Return [X, Y] of the center of cell containing provided text 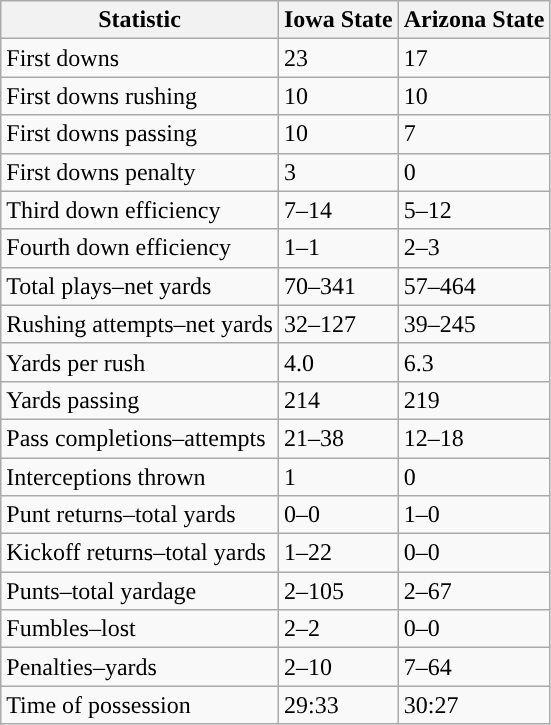
Kickoff returns–total yards [140, 553]
7–64 [474, 667]
1–22 [338, 553]
Yards passing [140, 400]
3 [338, 172]
Fourth down efficiency [140, 248]
2–2 [338, 629]
4.0 [338, 362]
Rushing attempts–net yards [140, 324]
First downs passing [140, 134]
Interceptions thrown [140, 477]
Iowa State [338, 20]
57–464 [474, 286]
Pass completions–attempts [140, 438]
21–38 [338, 438]
5–12 [474, 210]
Statistic [140, 20]
Total plays–net yards [140, 286]
219 [474, 400]
30:27 [474, 705]
6.3 [474, 362]
First downs penalty [140, 172]
2–10 [338, 667]
Arizona State [474, 20]
Third down efficiency [140, 210]
Fumbles–lost [140, 629]
17 [474, 58]
First downs [140, 58]
7–14 [338, 210]
70–341 [338, 286]
2–67 [474, 591]
Yards per rush [140, 362]
7 [474, 134]
Penalties–yards [140, 667]
1 [338, 477]
32–127 [338, 324]
29:33 [338, 705]
12–18 [474, 438]
1–0 [474, 515]
Punts–total yardage [140, 591]
23 [338, 58]
2–3 [474, 248]
Time of possession [140, 705]
214 [338, 400]
2–105 [338, 591]
39–245 [474, 324]
First downs rushing [140, 96]
1–1 [338, 248]
Punt returns–total yards [140, 515]
